Extract the [x, y] coordinate from the center of the cell holding the provided text.  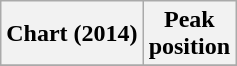
Peak position [189, 34]
Chart (2014) [72, 34]
